Detect which cell encompasses the target text, then output its [X, Y] center coordinate. 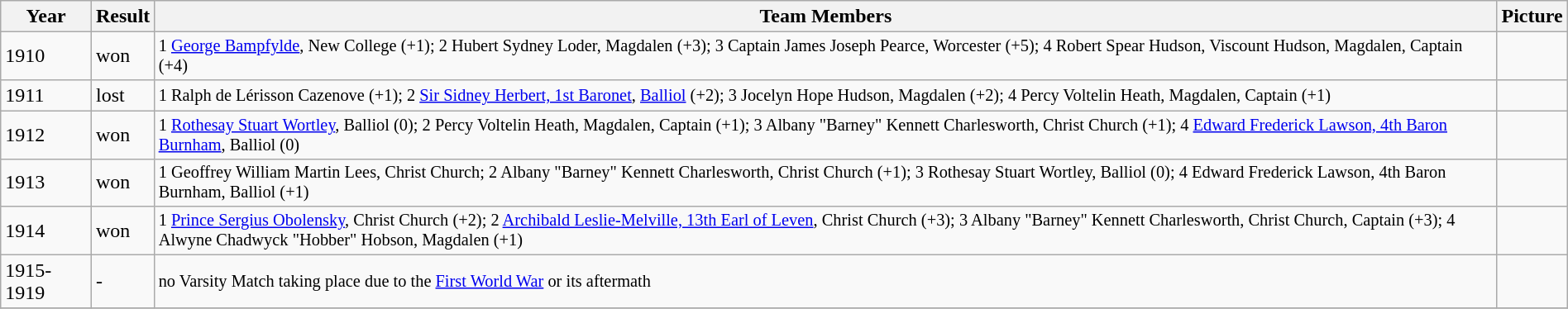
Team Members [825, 17]
1913 [46, 183]
lost [122, 95]
Picture [1532, 17]
no Varsity Match taking place due to the First World War or its aftermath [825, 281]
1915- 1919 [46, 281]
1912 [46, 135]
1911 [46, 95]
Year [46, 17]
Result [122, 17]
1910 [46, 56]
- [122, 281]
1914 [46, 231]
